Locate the cell with the specified text and output its (x, y) center coordinate. 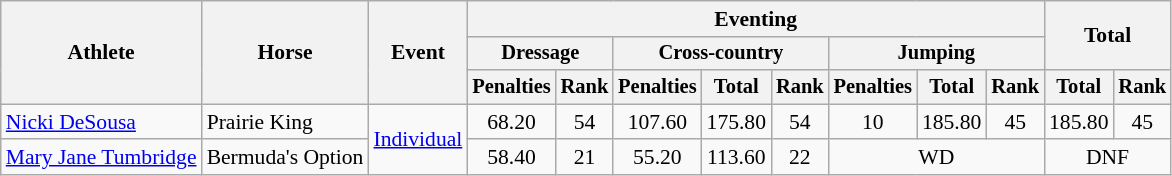
Horse (286, 52)
175.80 (736, 122)
55.20 (657, 158)
DNF (1108, 158)
Jumping (936, 54)
WD (936, 158)
Nicki DeSousa (102, 122)
10 (873, 122)
21 (585, 158)
Eventing (756, 19)
22 (800, 158)
Individual (418, 140)
58.40 (511, 158)
Cross-country (720, 54)
113.60 (736, 158)
Dressage (540, 54)
107.60 (657, 122)
Prairie King (286, 122)
Bermuda's Option (286, 158)
Athlete (102, 52)
68.20 (511, 122)
Event (418, 52)
Mary Jane Tumbridge (102, 158)
